Pinpoint the cell where the given text exists, returning its (X, Y) midpoint coordinate. 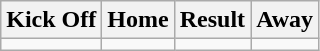
Away (285, 20)
Home (138, 20)
Kick Off (52, 20)
Result (212, 20)
